Capture the cell that displays the provided text and extract its (x, y) central coordinate. 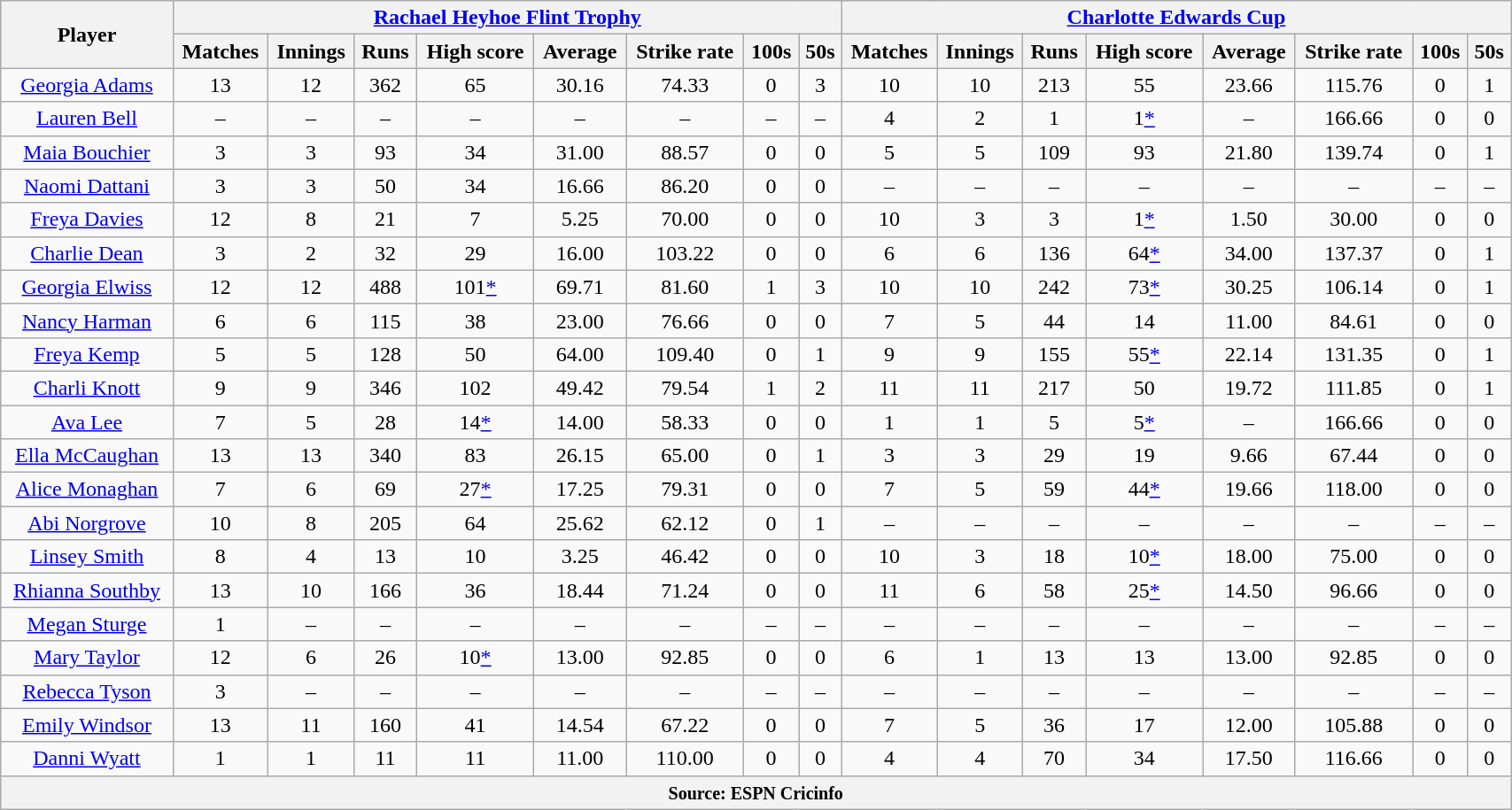
75.00 (1353, 557)
Rebecca Tyson (87, 691)
Charlotte Edwards Cup (1176, 18)
83 (475, 456)
Georgia Elwiss (87, 287)
Alice Monaghan (87, 490)
Georgia Adams (87, 85)
14* (475, 422)
30.25 (1249, 287)
213 (1054, 85)
69.71 (580, 287)
67.22 (686, 725)
70 (1054, 759)
Emily Windsor (87, 725)
111.85 (1353, 388)
46.42 (686, 557)
Abi Norgrove (87, 523)
17.50 (1249, 759)
5* (1144, 422)
Player (87, 35)
21.80 (1249, 152)
115.76 (1353, 85)
Megan Sturge (87, 624)
25* (1144, 590)
96.66 (1353, 590)
44 (1054, 320)
62.12 (686, 523)
106.14 (1353, 287)
55 (1144, 85)
84.61 (1353, 320)
110.00 (686, 759)
12.00 (1249, 725)
18.00 (1249, 557)
139.74 (1353, 152)
362 (386, 85)
Freya Davies (87, 220)
115 (386, 320)
23.00 (580, 320)
32 (386, 253)
103.22 (686, 253)
49.42 (580, 388)
17.25 (580, 490)
16.00 (580, 253)
64* (1144, 253)
38 (475, 320)
74.33 (686, 85)
Source: ESPN Cricinfo (756, 792)
Danni Wyatt (87, 759)
18.44 (580, 590)
76.66 (686, 320)
16.66 (580, 186)
340 (386, 456)
116.66 (1353, 759)
217 (1054, 388)
59 (1054, 490)
14.00 (580, 422)
58 (1054, 590)
28 (386, 422)
26.15 (580, 456)
Maia Bouchier (87, 152)
Charlie Dean (87, 253)
Ella McCaughan (87, 456)
131.35 (1353, 354)
23.66 (1249, 85)
Ava Lee (87, 422)
242 (1054, 287)
86.20 (686, 186)
65.00 (686, 456)
346 (386, 388)
18 (1054, 557)
5.25 (580, 220)
9.66 (1249, 456)
166 (386, 590)
81.60 (686, 287)
58.33 (686, 422)
Naomi Dattani (87, 186)
19.72 (1249, 388)
30.16 (580, 85)
Linsey Smith (87, 557)
88.57 (686, 152)
64.00 (580, 354)
109.40 (686, 354)
205 (386, 523)
Charli Knott (87, 388)
137.37 (1353, 253)
73* (1144, 287)
14 (1144, 320)
25.62 (580, 523)
31.00 (580, 152)
79.31 (686, 490)
105.88 (1353, 725)
Mary Taylor (87, 658)
19 (1144, 456)
55* (1144, 354)
69 (386, 490)
128 (386, 354)
Lauren Bell (87, 119)
22.14 (1249, 354)
Freya Kemp (87, 354)
67.44 (1353, 456)
160 (386, 725)
27* (475, 490)
109 (1054, 152)
44* (1144, 490)
14.54 (580, 725)
14.50 (1249, 590)
488 (386, 287)
71.24 (686, 590)
64 (475, 523)
34.00 (1249, 253)
Nancy Harman (87, 320)
101* (475, 287)
70.00 (686, 220)
Rhianna Southby (87, 590)
3.25 (580, 557)
65 (475, 85)
17 (1144, 725)
1.50 (1249, 220)
102 (475, 388)
30.00 (1353, 220)
136 (1054, 253)
41 (475, 725)
155 (1054, 354)
Rachael Heyhoe Flint Trophy (507, 18)
118.00 (1353, 490)
26 (386, 658)
79.54 (686, 388)
21 (386, 220)
19.66 (1249, 490)
